Return [x, y] of the center of cell containing provided text 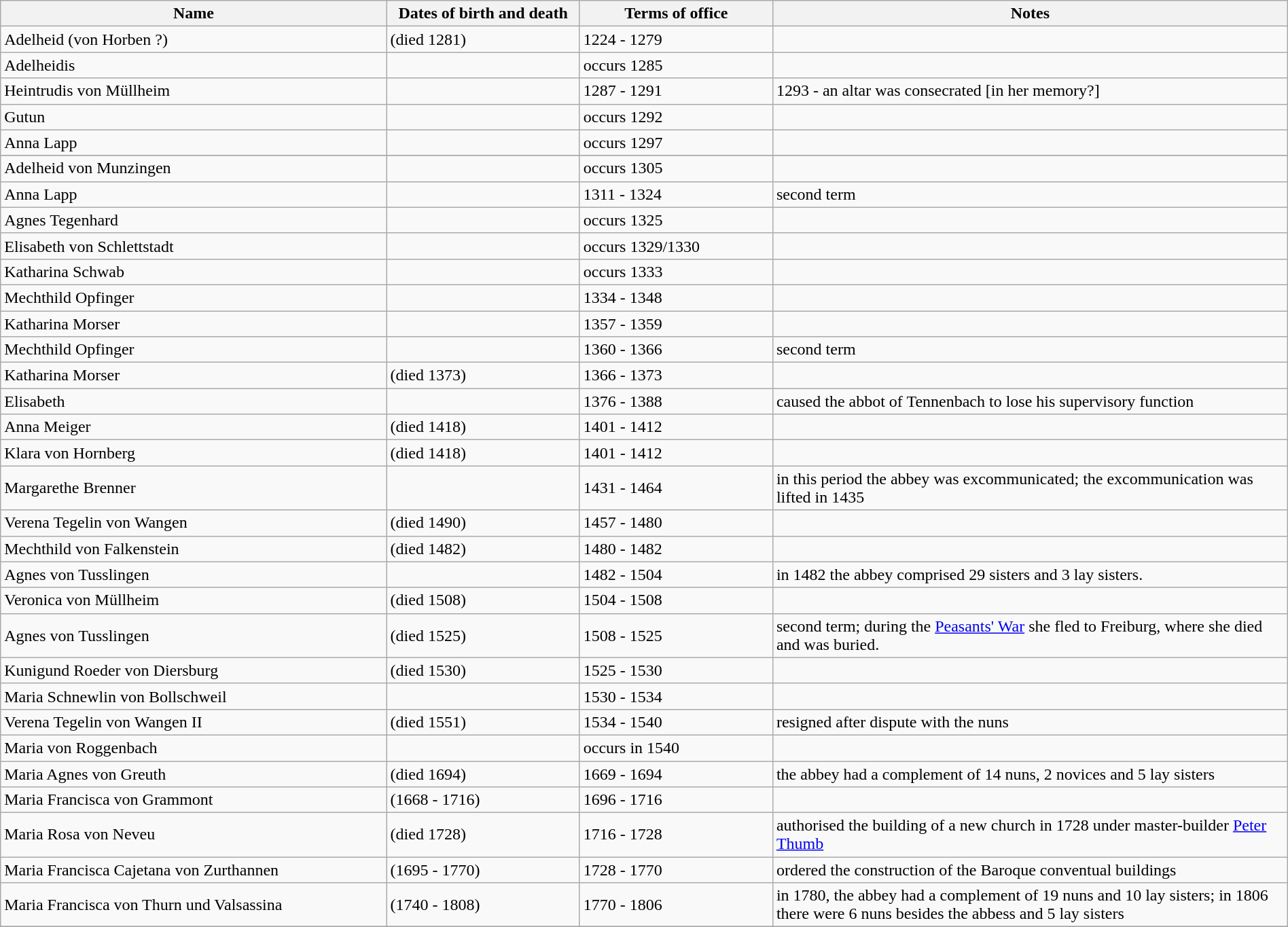
1482 - 1504 [676, 575]
1287 - 1291 [676, 91]
1431 - 1464 [676, 488]
Anna Meiger [194, 427]
1293 - an altar was consecrated [in her memory?] [1030, 91]
Verena Tegelin von Wangen [194, 523]
Maria Schnewlin von Bollschweil [194, 696]
(died 1551) [483, 722]
Adelheid von Munzingen [194, 168]
Adelheidis [194, 65]
(died 1694) [483, 774]
in this period the abbey was excommunicated; the excommunication was lifted in 1435 [1030, 488]
Maria von Roggenbach [194, 748]
Maria Agnes von Greuth [194, 774]
(1740 - 1808) [483, 905]
resigned after dispute with the nuns [1030, 722]
(died 1482) [483, 549]
occurs 1305 [676, 168]
Verena Tegelin von Wangen II [194, 722]
Name [194, 14]
Margarethe Brenner [194, 488]
authorised the building of a new church in 1728 under master-builder Peter Thumb [1030, 835]
1457 - 1480 [676, 523]
ordered the construction of the Baroque conventual buildings [1030, 870]
Gutun [194, 117]
1311 - 1324 [676, 194]
occurs 1292 [676, 117]
in 1780, the abbey had a complement of 19 nuns and 10 lay sisters; in 1806 there were 6 nuns besides the abbess and 5 lay sisters [1030, 905]
caused the abbot of Tennenbach to lose his supervisory function [1030, 401]
1504 - 1508 [676, 600]
1696 - 1716 [676, 800]
second term; during the Peasants' War she fled to Freiburg, where she died and was buried. [1030, 636]
Maria Rosa von Neveu [194, 835]
(died 1525) [483, 636]
Adelheid (von Horben ?) [194, 39]
Heintrudis von Müllheim [194, 91]
1334 - 1348 [676, 297]
occurs 1325 [676, 220]
occurs 1329/1330 [676, 246]
Notes [1030, 14]
Maria Francisca von Grammont [194, 800]
occurs in 1540 [676, 748]
in 1482 the abbey comprised 29 sisters and 3 lay sisters. [1030, 575]
Elisabeth von Schlettstadt [194, 246]
1525 - 1530 [676, 670]
Mechthild von Falkenstein [194, 549]
(1695 - 1770) [483, 870]
occurs 1333 [676, 272]
occurs 1285 [676, 65]
(died 1530) [483, 670]
Maria Francisca von Thurn und Valsassina [194, 905]
1669 - 1694 [676, 774]
1716 - 1728 [676, 835]
Klara von Hornberg [194, 453]
(died 1728) [483, 835]
Katharina Schwab [194, 272]
1480 - 1482 [676, 549]
Dates of birth and death [483, 14]
1366 - 1373 [676, 376]
1508 - 1525 [676, 636]
the abbey had a complement of 14 nuns, 2 novices and 5 lay sisters [1030, 774]
1534 - 1540 [676, 722]
Kunigund Roeder von Diersburg [194, 670]
1530 - 1534 [676, 696]
Agnes Tegenhard [194, 220]
1770 - 1806 [676, 905]
1224 - 1279 [676, 39]
1357 - 1359 [676, 324]
Veronica von Müllheim [194, 600]
(died 1281) [483, 39]
1728 - 1770 [676, 870]
(died 1373) [483, 376]
1360 - 1366 [676, 350]
Elisabeth [194, 401]
Terms of office [676, 14]
1376 - 1388 [676, 401]
Maria Francisca Cajetana von Zurthannen [194, 870]
(1668 - 1716) [483, 800]
(died 1508) [483, 600]
(died 1490) [483, 523]
occurs 1297 [676, 143]
